Identify which cell holds the provided text, then report its [X, Y] central coordinate. 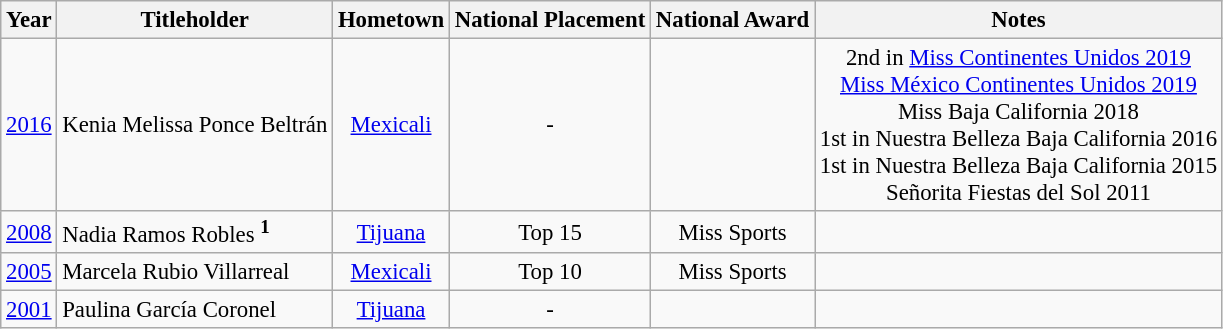
Marcela Rubio Villarreal [195, 272]
Nadia Ramos Robles 1 [195, 232]
Year [29, 20]
Hometown [392, 20]
Top 15 [550, 232]
Titleholder [195, 20]
National Award [733, 20]
2016 [29, 126]
2008 [29, 232]
National Placement [550, 20]
2001 [29, 310]
2005 [29, 272]
Paulina García Coronel [195, 310]
Top 10 [550, 272]
Notes [1018, 20]
Kenia Melissa Ponce Beltrán [195, 126]
